Determine the [X, Y] coordinate at the center of the cell enclosing the given text.  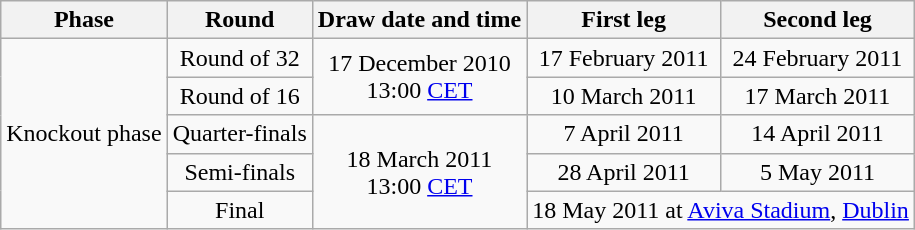
Round of 32 [240, 58]
Draw date and time [419, 20]
18 May 2011 at Aviva Stadium, Dublin [721, 210]
14 April 2011 [818, 134]
28 April 2011 [624, 172]
Second leg [818, 20]
Quarter-finals [240, 134]
First leg [624, 20]
Round [240, 20]
17 March 2011 [818, 96]
Knockout phase [84, 134]
17 December 201013:00 CET [419, 77]
7 April 2011 [624, 134]
10 March 2011 [624, 96]
Phase [84, 20]
5 May 2011 [818, 172]
18 March 201113:00 CET [419, 172]
24 February 2011 [818, 58]
Final [240, 210]
Round of 16 [240, 96]
17 February 2011 [624, 58]
Semi-finals [240, 172]
